Return (x, y) of the center of cell containing provided text 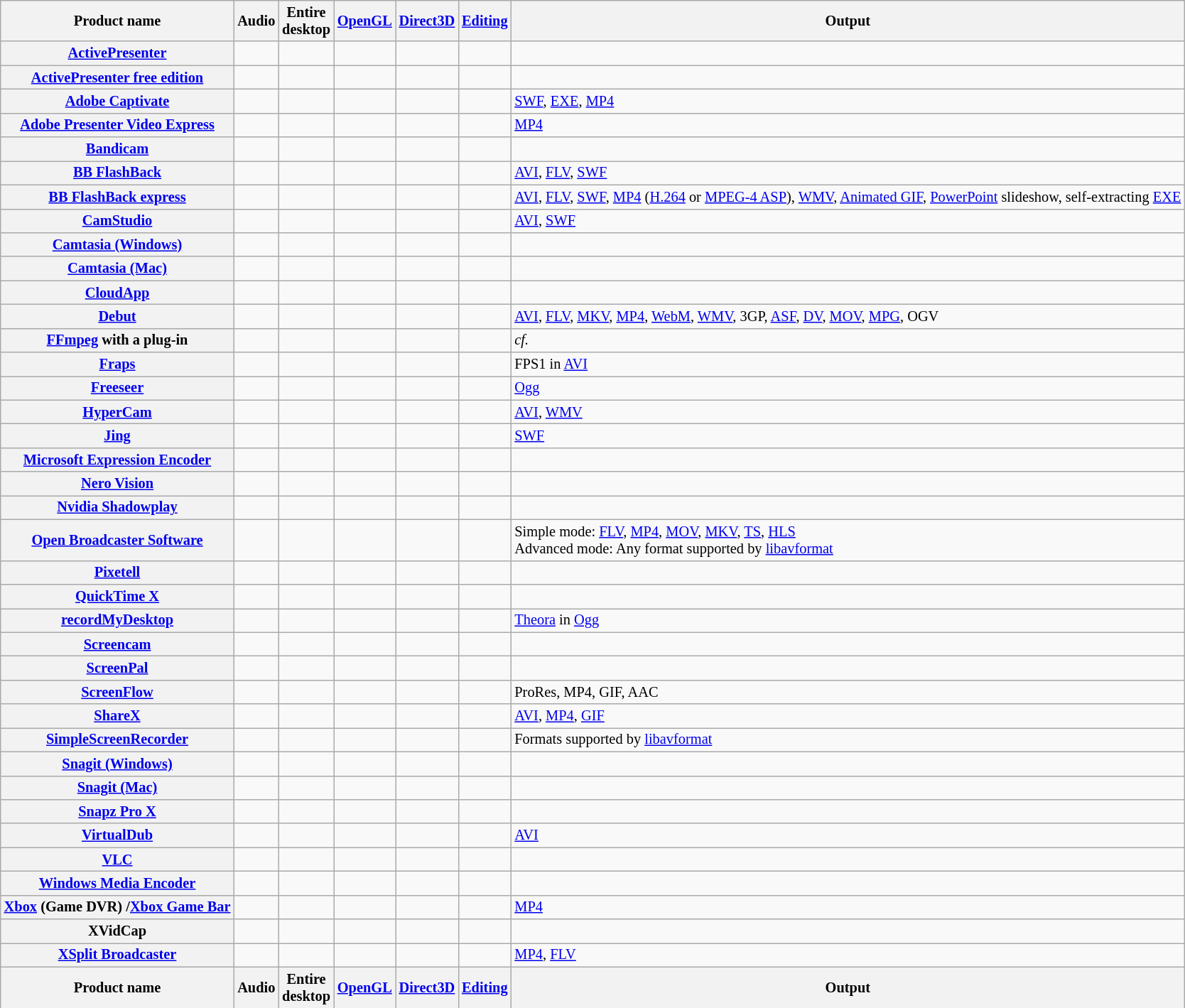
BB FlashBack express (118, 197)
FPS1 in AVI (848, 364)
XSplit Broadcaster (118, 955)
AVI, FLV, SWF, MP4 (H.264 or MPEG-4 ASP), WMV, Animated GIF, PowerPoint slideshow, self-extracting EXE (848, 197)
SimpleScreenRecorder (118, 739)
QuickTime X (118, 596)
Adobe Presenter Video Express (118, 125)
VirtualDub (118, 835)
AVI (848, 835)
AVI, WMV (848, 412)
SWF (848, 435)
Simple mode: FLV, MP4, MOV, MKV, TS, HLSAdvanced mode: Any format supported by libavformat (848, 540)
Theora in Ogg (848, 620)
CamStudio (118, 221)
Nero Vision (118, 484)
ShareX (118, 716)
Ogg (848, 388)
Fraps (118, 364)
Snapz Pro X (118, 811)
AVI, FLV, MKV, MP4, WebM, WMV, 3GP, ASF, DV, MOV, MPG, OGV (848, 316)
ActivePresenter free edition (118, 77)
XVidCap (118, 931)
Xbox (Game DVR) /Xbox Game Bar (118, 907)
Camtasia (Mac) (118, 269)
Jing (118, 435)
Pixetell (118, 573)
AVI, FLV, SWF (848, 173)
CloudApp (118, 293)
Adobe Captivate (118, 101)
AVI, MP4, GIF (848, 716)
Microsoft Expression Encoder (118, 460)
Camtasia (Windows) (118, 244)
SWF, EXE, MP4 (848, 101)
ScreenPal (118, 668)
cf. (848, 340)
Nvidia Shadowplay (118, 507)
MP4, FLV (848, 955)
recordMyDesktop (118, 620)
Debut (118, 316)
ProRes, MP4, GIF, AAC (848, 692)
BB FlashBack (118, 173)
FFmpeg with a plug-in (118, 340)
Bandicam (118, 149)
Freeseer (118, 388)
Windows Media Encoder (118, 883)
Formats supported by libavformat (848, 739)
Open Broadcaster Software (118, 540)
Snagit (Windows) (118, 764)
ScreenFlow (118, 692)
Snagit (Mac) (118, 788)
AVI, SWF (848, 221)
VLC (118, 860)
HyperCam (118, 412)
Screencam (118, 644)
ActivePresenter (118, 53)
